Find where the given text appears and provide that cell's center as (x, y) coordinate. 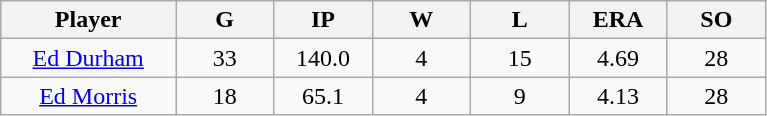
140.0 (323, 58)
G (225, 20)
33 (225, 58)
IP (323, 20)
Ed Morris (88, 96)
4.69 (618, 58)
15 (520, 58)
W (421, 20)
SO (716, 20)
ERA (618, 20)
4.13 (618, 96)
Ed Durham (88, 58)
L (520, 20)
18 (225, 96)
9 (520, 96)
65.1 (323, 96)
Player (88, 20)
